Provide the [X, Y] coordinate of the cell's center where the given text is located.  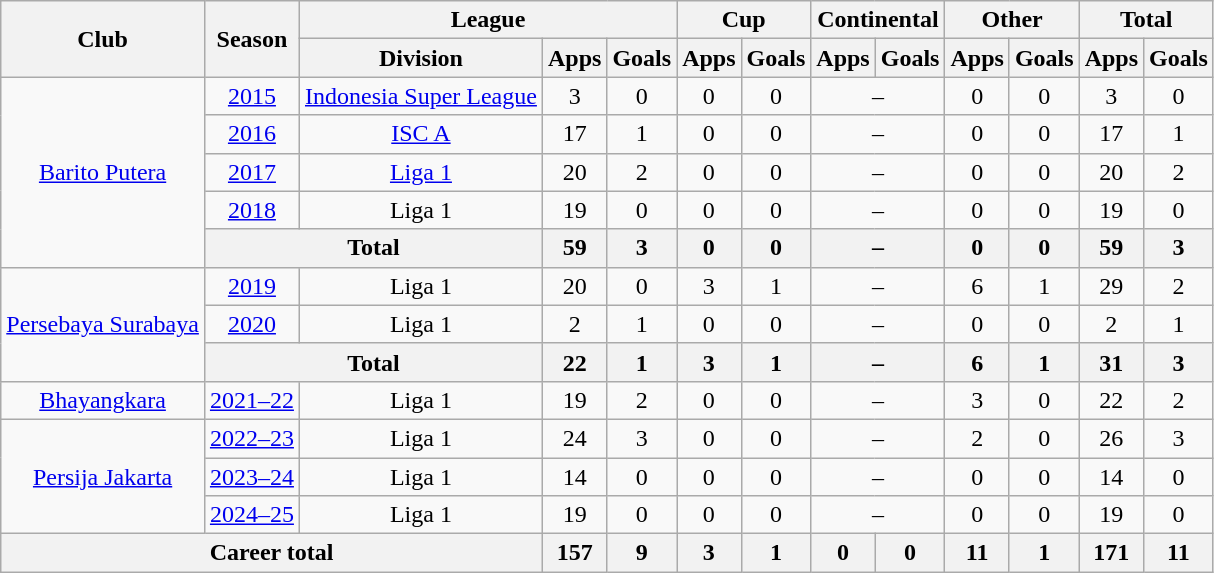
2021–22 [252, 400]
League [488, 20]
Continental [878, 20]
Barito Putera [103, 172]
2020 [252, 324]
ISC A [420, 134]
2022–23 [252, 438]
Cup [744, 20]
Indonesia Super League [420, 96]
Persija Jakarta [103, 476]
157 [574, 553]
24 [574, 438]
2015 [252, 96]
Career total [272, 553]
2018 [252, 210]
2019 [252, 286]
Season [252, 39]
2016 [252, 134]
29 [1111, 286]
2024–25 [252, 515]
Division [420, 58]
Bhayangkara [103, 400]
Club [103, 39]
171 [1111, 553]
2023–24 [252, 477]
Other [1012, 20]
2017 [252, 172]
Persebaya Surabaya [103, 324]
9 [642, 553]
26 [1111, 438]
31 [1111, 362]
